Detect which cell encompasses the target text, then output its [X, Y] center coordinate. 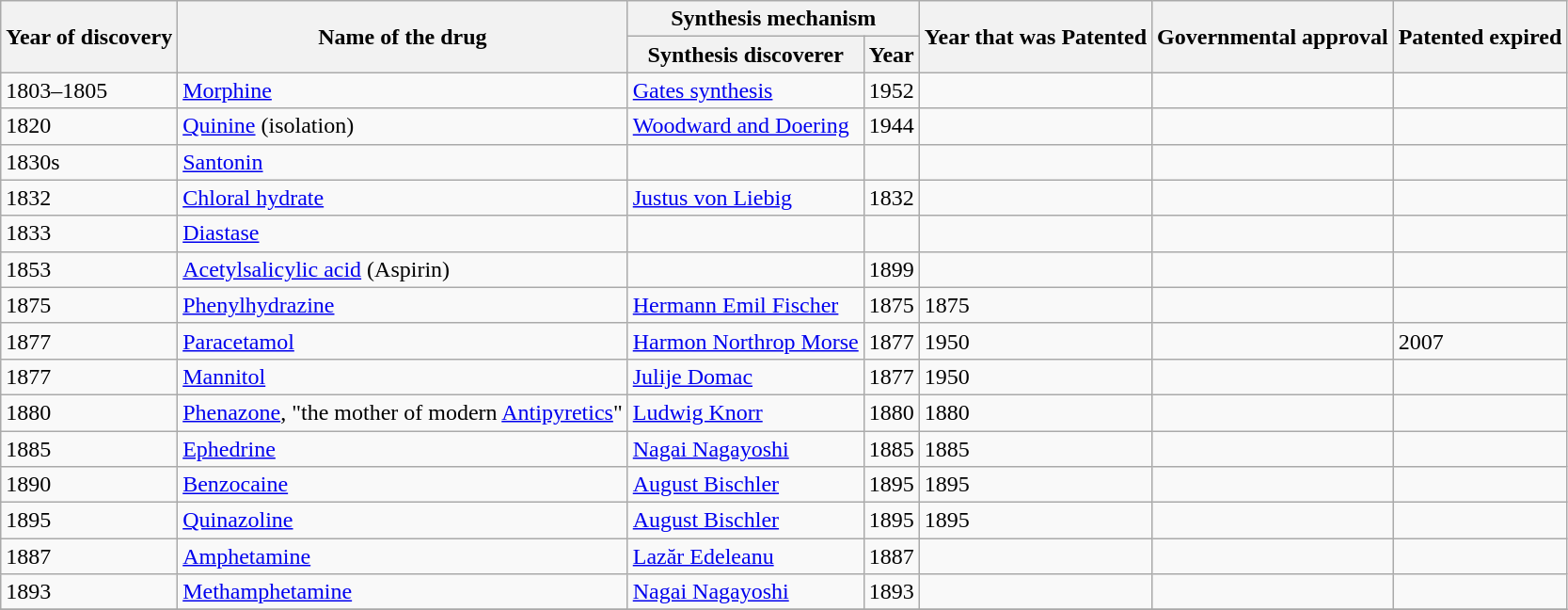
2007 [1481, 341]
Ephedrine [403, 449]
Methamphetamine [403, 592]
Harmon Northrop Morse [745, 341]
1803–1805 [89, 90]
1853 [89, 269]
Year of discovery [89, 37]
Chloral hydrate [403, 198]
Mannitol [403, 377]
Ludwig Knorr [745, 412]
Quinine (isolation) [403, 126]
Julije Domac [745, 377]
Governmental approval [1274, 37]
Lazăr Edeleanu [745, 556]
Paracetamol [403, 341]
1833 [89, 233]
Woodward and Doering [745, 126]
Acetylsalicylic acid (Aspirin) [403, 269]
Amphetamine [403, 556]
1820 [89, 126]
Year [892, 55]
Name of the drug [403, 37]
1952 [892, 90]
Quinazoline [403, 521]
Diastase [403, 233]
1944 [892, 126]
Santonin [403, 162]
1890 [89, 485]
1830s [89, 162]
Phenylhydrazine [403, 305]
Year that was Patented [1035, 37]
Gates synthesis [745, 90]
Patented expired [1481, 37]
Morphine [403, 90]
Benzocaine [403, 485]
Synthesis mechanism [773, 19]
Phenazone, "the mother of modern Antipyretics" [403, 412]
Synthesis discoverer [745, 55]
Hermann Emil Fischer [745, 305]
Justus von Liebig [745, 198]
1899 [892, 269]
